Scan for the cell matching the given text and deliver its [x, y] coordinate at center. 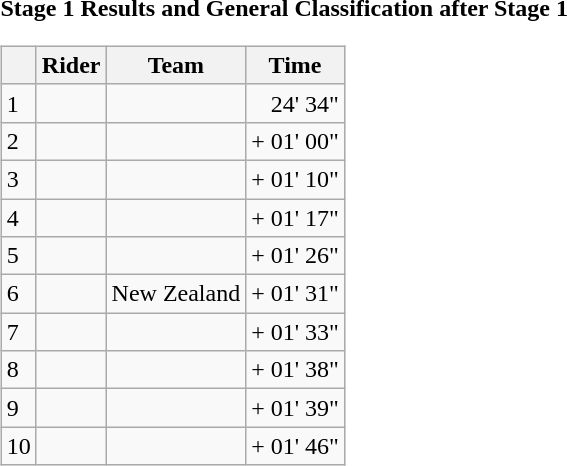
24' 34" [296, 103]
+ 01' 38" [296, 370]
+ 01' 26" [296, 256]
+ 01' 46" [296, 446]
4 [18, 217]
1 [18, 103]
+ 01' 00" [296, 141]
+ 01' 10" [296, 179]
Team [176, 65]
+ 01' 39" [296, 408]
9 [18, 408]
5 [18, 256]
10 [18, 446]
3 [18, 179]
8 [18, 370]
Rider [71, 65]
New Zealand [176, 294]
+ 01' 33" [296, 332]
2 [18, 141]
Time [296, 65]
6 [18, 294]
7 [18, 332]
+ 01' 31" [296, 294]
+ 01' 17" [296, 217]
